Locate the cell with the specified text and output its [x, y] center coordinate. 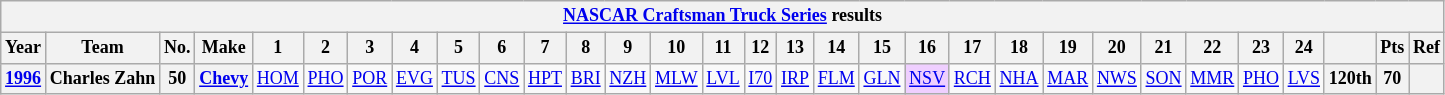
RCH [972, 78]
19 [1068, 48]
GLN [882, 78]
Year [24, 48]
HPT [546, 78]
HOM [278, 78]
LVS [1304, 78]
70 [1392, 78]
NSV [928, 78]
3 [370, 48]
NASCAR Craftsman Truck Series results [723, 16]
16 [928, 48]
NHA [1019, 78]
BRI [586, 78]
2 [326, 48]
8 [586, 48]
11 [723, 48]
50 [178, 78]
MMR [1212, 78]
Team [102, 48]
7 [546, 48]
EVG [415, 78]
14 [836, 48]
6 [502, 48]
Make [224, 48]
20 [1118, 48]
120th [1350, 78]
9 [628, 48]
No. [178, 48]
SON [1164, 78]
23 [1262, 48]
Chevy [224, 78]
NZH [628, 78]
1 [278, 48]
POR [370, 78]
NWS [1118, 78]
17 [972, 48]
MAR [1068, 78]
4 [415, 48]
13 [796, 48]
24 [1304, 48]
Charles Zahn [102, 78]
22 [1212, 48]
IRP [796, 78]
LVL [723, 78]
21 [1164, 48]
Pts [1392, 48]
CNS [502, 78]
1996 [24, 78]
MLW [676, 78]
I70 [760, 78]
12 [760, 48]
5 [458, 48]
FLM [836, 78]
15 [882, 48]
Ref [1427, 48]
TUS [458, 78]
18 [1019, 48]
10 [676, 48]
